Locate the cell with the specified text and output its (x, y) center coordinate. 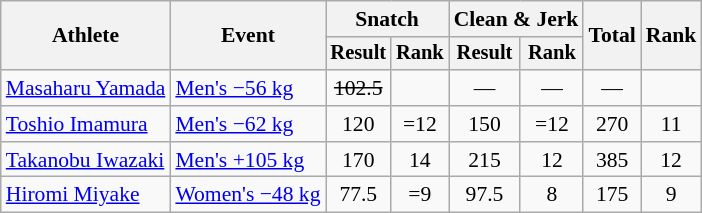
Men's −62 kg (248, 124)
=9 (420, 195)
Total (612, 36)
150 (485, 124)
170 (359, 160)
102.5 (359, 88)
Men's +105 kg (248, 160)
Women's −48 kg (248, 195)
Hiromi Miyake (86, 195)
Men's −56 kg (248, 88)
Athlete (86, 36)
8 (552, 195)
9 (672, 195)
Masaharu Yamada (86, 88)
11 (672, 124)
Snatch (388, 19)
14 (420, 160)
Toshio Imamura (86, 124)
270 (612, 124)
77.5 (359, 195)
Clean & Jerk (516, 19)
215 (485, 160)
120 (359, 124)
Takanobu Iwazaki (86, 160)
175 (612, 195)
97.5 (485, 195)
385 (612, 160)
Event (248, 36)
